From the cell containing the given text, extract its center point as (x, y) coordinate. 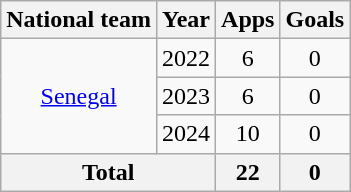
Year (186, 20)
2022 (186, 58)
Senegal (79, 96)
10 (248, 134)
National team (79, 20)
Total (108, 172)
Goals (315, 20)
22 (248, 172)
2024 (186, 134)
Apps (248, 20)
2023 (186, 96)
